Output the [x, y] coordinate of the center of the cell containing the given text.  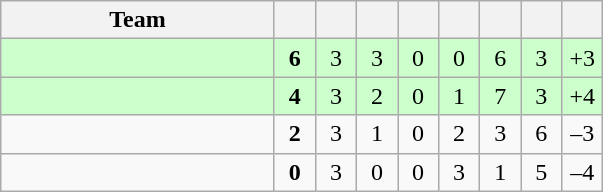
7 [500, 96]
4 [294, 96]
+4 [582, 96]
5 [542, 172]
+3 [582, 58]
–4 [582, 172]
Team [138, 20]
–3 [582, 134]
